Pinpoint the cell where the given text exists, returning its (x, y) midpoint coordinate. 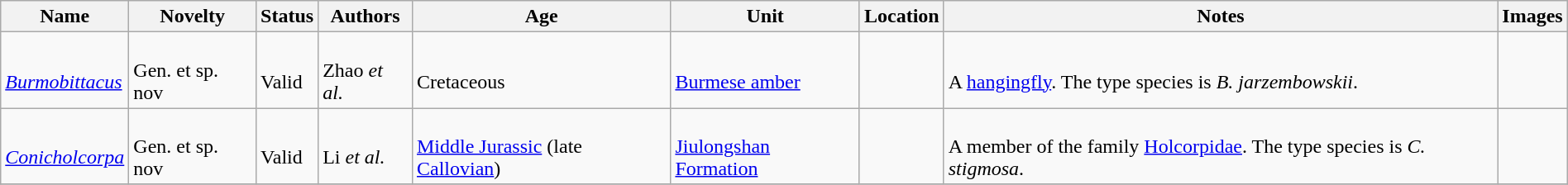
Li et al. (366, 146)
Jiulongshan Formation (766, 146)
Location (901, 17)
Images (1532, 17)
Age (541, 17)
Burmese amber (766, 70)
Unit (766, 17)
Status (288, 17)
Name (65, 17)
A hangingfly. The type species is B. jarzembowskii. (1221, 70)
Authors (366, 17)
Burmobittacus (65, 70)
Novelty (193, 17)
Zhao et al. (366, 70)
Conicholcorpa (65, 146)
A member of the family Holcorpidae. The type species is C. stigmosa. (1221, 146)
Cretaceous (541, 70)
Middle Jurassic (late Callovian) (541, 146)
Notes (1221, 17)
